Extract the (x, y) coordinate from the center of the cell holding the provided text.  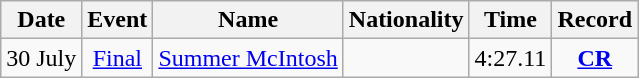
CR (595, 58)
Name (248, 20)
Time (510, 20)
Date (42, 20)
4:27.11 (510, 58)
30 July (42, 58)
Nationality (406, 20)
Summer McIntosh (248, 58)
Event (118, 20)
Record (595, 20)
Final (118, 58)
